Provide the [X, Y] coordinate of the cell's center where the given text is located.  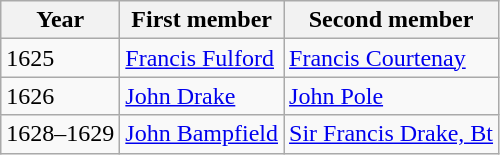
Francis Courtenay [392, 58]
John Pole [392, 96]
Second member [392, 20]
Year [60, 20]
Sir Francis Drake, Bt [392, 134]
1628–1629 [60, 134]
John Drake [202, 96]
John Bampfield [202, 134]
First member [202, 20]
Francis Fulford [202, 58]
1625 [60, 58]
1626 [60, 96]
